Output the [x, y] coordinate of the center of the cell containing the given text.  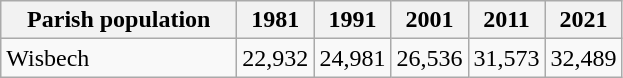
32,489 [584, 58]
26,536 [430, 58]
2011 [506, 20]
31,573 [506, 58]
Parish population [119, 20]
1991 [352, 20]
2001 [430, 20]
22,932 [276, 58]
2021 [584, 20]
1981 [276, 20]
24,981 [352, 58]
Wisbech [119, 58]
